Return the [X, Y] coordinate for the center point of the cell that contains the specified text.  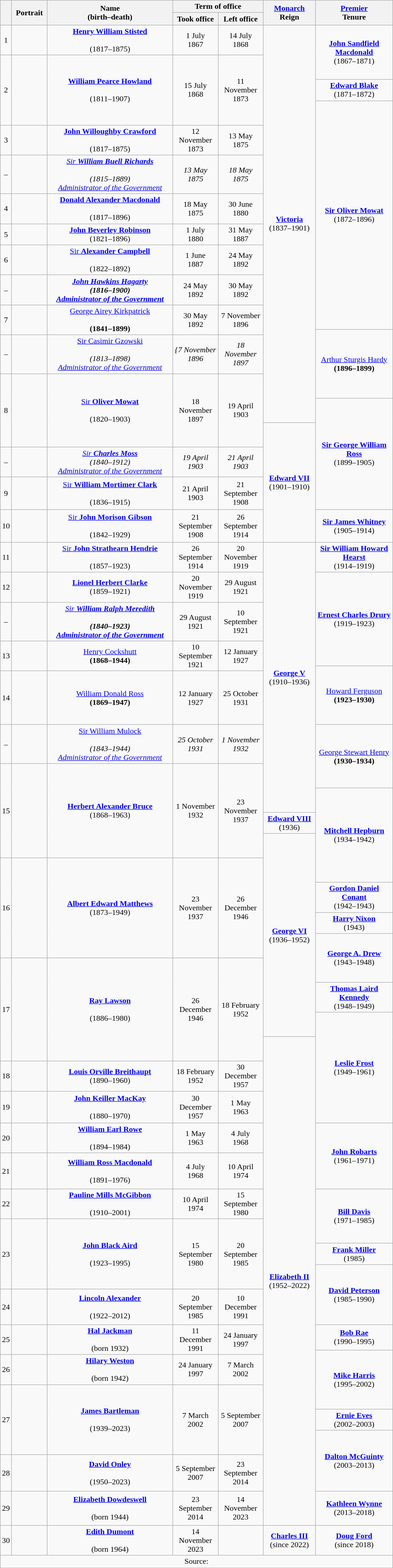
Sir Casimir Gzowski(1813–1898)Administrator of the Government [110, 354]
James Bartleman(1939–2023) [110, 1420]
Sir Oliver Mowat(1872–1896) [354, 215]
Kathleen Wynne(2013–2018) [354, 1508]
Doug Ford(since 2018) [354, 1540]
Bob Rae(1990–1995) [354, 1337]
Edward VII(1901–1910) [289, 483]
Lincoln Alexander(1922–2012) [110, 1307]
Victoria(1837–1901) [289, 224]
23 [6, 1254]
26 [6, 1369]
Herbert Alexander Bruce(1868–1963) [110, 811]
25 [6, 1339]
12 November1873 [196, 140]
Henry William Stisted(1817–1875) [110, 40]
Howard Ferguson(1923–1930) [354, 695]
15 [6, 811]
7 November1896 [240, 320]
13 [6, 656]
Thomas Laird Kennedy(1948–1949) [354, 997]
Ernie Eves(2002–2003) [354, 1420]
15 July1868 [196, 90]
Albert Edward Matthews(1873–1949) [110, 908]
12 [6, 587]
John Hawkins Hagarty(1816–1900)Administrator of the Government [110, 290]
George Stewart Henry(1930–1934) [354, 756]
Gordon Daniel Conant(1942–1943) [354, 897]
6 [6, 260]
Hilary Weston(born 1942) [110, 1369]
Dalton McGuinty(2003–2013) [354, 1461]
MonarchReign [289, 13]
Elizabeth Dowdeswell(born 1944) [110, 1508]
21 [6, 1171]
8 [6, 410]
Sir William Mulock(1843–1944)Administrator of the Government [110, 744]
Edward VIII(1936) [289, 823]
Sir Alexander Campbell(1822–1892) [110, 260]
1 [6, 40]
Lionel Herbert Clarke(1859–1921) [110, 587]
David Onley(1950–2023) [110, 1473]
Pauline Mills McGibbon(1910–2001) [110, 1204]
{7 November1896 [196, 354]
11 [6, 557]
Name(birth–death) [110, 13]
PremierTenure [354, 13]
John Keiller MacKay(1880–1970) [110, 1107]
George A. Drew(1943–1948) [354, 958]
John Robarts(1961–1971) [354, 1156]
Edith Dumont(born 1964) [110, 1540]
Sir Oliver Mowat(1820–1903) [110, 410]
2 [6, 90]
1 July1867 [196, 40]
Ernest Charles Drury(1919–1923) [354, 619]
18 [6, 1076]
Mitchell Hepburn(1934–1942) [354, 835]
14 July1868 [240, 40]
Edward Blake(1871–1872) [354, 90]
19 [6, 1107]
Left office [240, 19]
4 [6, 209]
29 [6, 1508]
Arthur Sturgis Hardy(1896–1899) [354, 363]
William Donald Ross(1869–1947) [110, 698]
Donald Alexander Macdonald(1817–1896) [110, 209]
John Willoughby Crawford(1817–1875) [110, 140]
Sir George William Ross(1899–1905) [354, 454]
Frank Miller(1985) [354, 1254]
Louis Orville Breithaupt(1890–1960) [110, 1076]
Sir William Howard Hearst(1914–1919) [354, 557]
17 [6, 1009]
Harry Nixon(1943) [354, 923]
Sir John Strathearn Hendrie(1857–1923) [110, 557]
George Airey Kirkpatrick(1841–1899) [110, 320]
John Sandfield Macdonald(1867–1871) [354, 52]
Hal Jackman(born 1932) [110, 1339]
11 November1873 [240, 90]
11 December1991 [196, 1339]
Charles III(since 2022) [289, 1540]
31 May1887 [240, 234]
Sir William Buell Richards(1815–1889)Administrator of the Government [110, 175]
20 [6, 1138]
George VI(1936–1952) [289, 935]
10 [6, 526]
22 [6, 1204]
William Earl Rowe(1894–1984) [110, 1138]
30 June1880 [240, 209]
1 July1880 [196, 234]
Sir Charles Moss(1840–1912)Administrator of the Government [110, 462]
5 [6, 234]
John Beverley Robinson(1821–1896) [110, 234]
John Black Aird(1923–1995) [110, 1254]
27 [6, 1420]
30 [6, 1540]
George V(1910–1936) [289, 677]
William Ross Macdonald(1891–1976) [110, 1171]
24 [6, 1307]
1 June1887 [196, 260]
3 [6, 140]
16 [6, 908]
7 [6, 320]
Leslie Frost(1949–1961) [354, 1068]
Sir William Mortimer Clark(1836–1915) [110, 493]
9 [6, 493]
Sir William Ralph Meredith(1840–1923)Administrator of the Government [110, 622]
William Pearce Howland(1811–1907) [110, 90]
Source: [196, 1561]
Bill Davis(1971–1985) [354, 1216]
10 December1991 [240, 1307]
David Peterson(1985–1990) [354, 1295]
Ray Lawson(1886–1980) [110, 1009]
28 [6, 1473]
Elizabeth II(1952–2022) [289, 1281]
Term of office [218, 7]
Mike Harris(1995–2002) [354, 1379]
Portrait [29, 13]
Sir James Whitney(1905–1914) [354, 526]
Took office [196, 19]
14 [6, 698]
Henry Cockshutt(1868–1944) [110, 656]
Sir John Morison Gibson(1842–1929) [110, 526]
